Determine the [X, Y] coordinate at the center of the cell enclosing the given text.  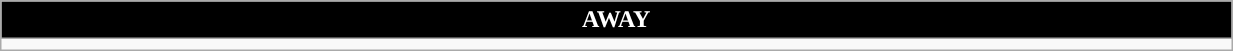
AWAY [616, 20]
